Identify which cell holds the provided text, then report its (X, Y) central coordinate. 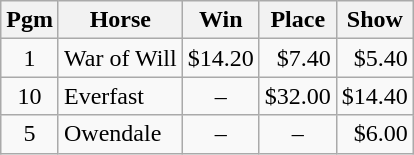
Place (298, 20)
Pgm (30, 20)
Owendale (120, 134)
1 (30, 58)
10 (30, 96)
Show (374, 20)
Horse (120, 20)
Win (220, 20)
5 (30, 134)
$6.00 (374, 134)
Everfast (120, 96)
$7.40 (298, 58)
$14.40 (374, 96)
War of Will (120, 58)
$5.40 (374, 58)
$14.20 (220, 58)
$32.00 (298, 96)
